From the cell containing the given text, extract its center point as [X, Y] coordinate. 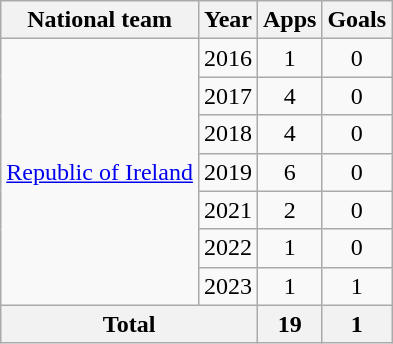
2023 [228, 286]
Year [228, 20]
National team [100, 20]
Goals [357, 20]
Total [130, 324]
2 [289, 210]
2018 [228, 134]
Republic of Ireland [100, 172]
Apps [289, 20]
2017 [228, 96]
2021 [228, 210]
6 [289, 172]
2022 [228, 248]
2019 [228, 172]
19 [289, 324]
2016 [228, 58]
